Return [X, Y] of the center of cell containing provided text 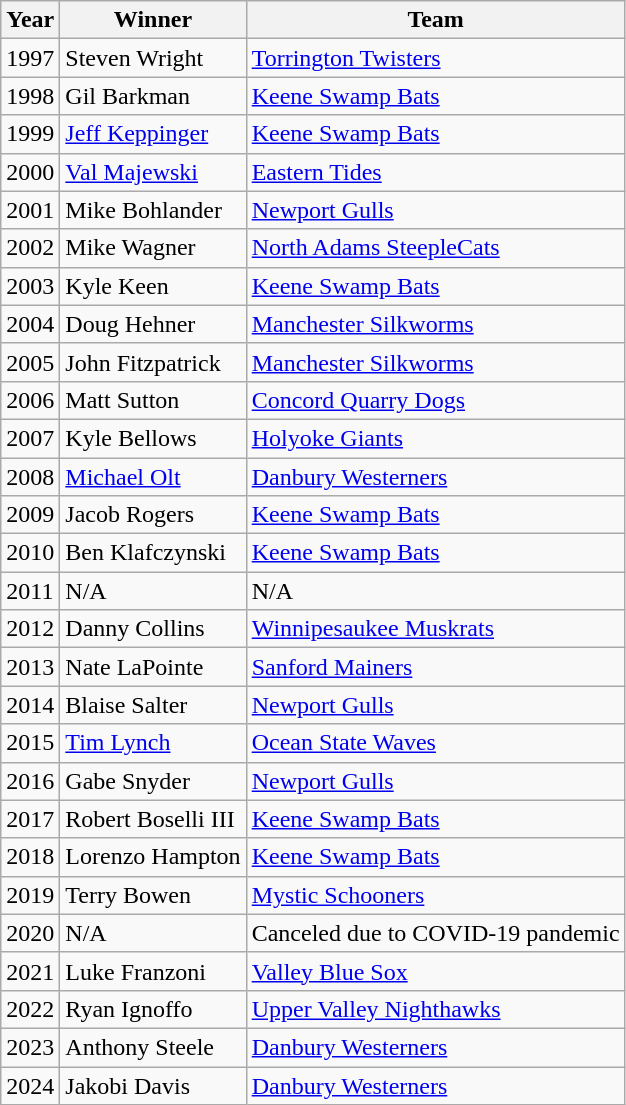
2014 [30, 705]
North Adams SteepleCats [436, 248]
Team [436, 20]
2016 [30, 781]
2018 [30, 857]
Doug Hehner [153, 324]
1999 [30, 134]
2005 [30, 362]
Steven Wright [153, 58]
2020 [30, 933]
Sanford Mainers [436, 667]
Mike Bohlander [153, 210]
Gil Barkman [153, 96]
Terry Bowen [153, 895]
Michael Olt [153, 477]
Winner [153, 20]
Kyle Bellows [153, 438]
Ryan Ignoffo [153, 1009]
Tim Lynch [153, 743]
2003 [30, 286]
Lorenzo Hampton [153, 857]
1998 [30, 96]
Winnipesaukee Muskrats [436, 629]
Danny Collins [153, 629]
John Fitzpatrick [153, 362]
2012 [30, 629]
Blaise Salter [153, 705]
2019 [30, 895]
Nate LaPointe [153, 667]
Jacob Rogers [153, 515]
Jeff Keppinger [153, 134]
2023 [30, 1047]
2002 [30, 248]
Year [30, 20]
Canceled due to COVID-19 pandemic [436, 933]
Mystic Schooners [436, 895]
2000 [30, 172]
2017 [30, 819]
Holyoke Giants [436, 438]
2009 [30, 515]
Eastern Tides [436, 172]
Torrington Twisters [436, 58]
2008 [30, 477]
2007 [30, 438]
Anthony Steele [153, 1047]
Valley Blue Sox [436, 971]
Ocean State Waves [436, 743]
Upper Valley Nighthawks [436, 1009]
Luke Franzoni [153, 971]
2024 [30, 1085]
2004 [30, 324]
2022 [30, 1009]
2001 [30, 210]
2010 [30, 553]
2015 [30, 743]
2013 [30, 667]
2006 [30, 400]
2021 [30, 971]
1997 [30, 58]
Ben Klafczynski [153, 553]
Mike Wagner [153, 248]
Val Majewski [153, 172]
2011 [30, 591]
Robert Boselli III [153, 819]
Gabe Snyder [153, 781]
Concord Quarry Dogs [436, 400]
Matt Sutton [153, 400]
Jakobi Davis [153, 1085]
Kyle Keen [153, 286]
